Find where the given text appears and provide that cell's center as [x, y] coordinate. 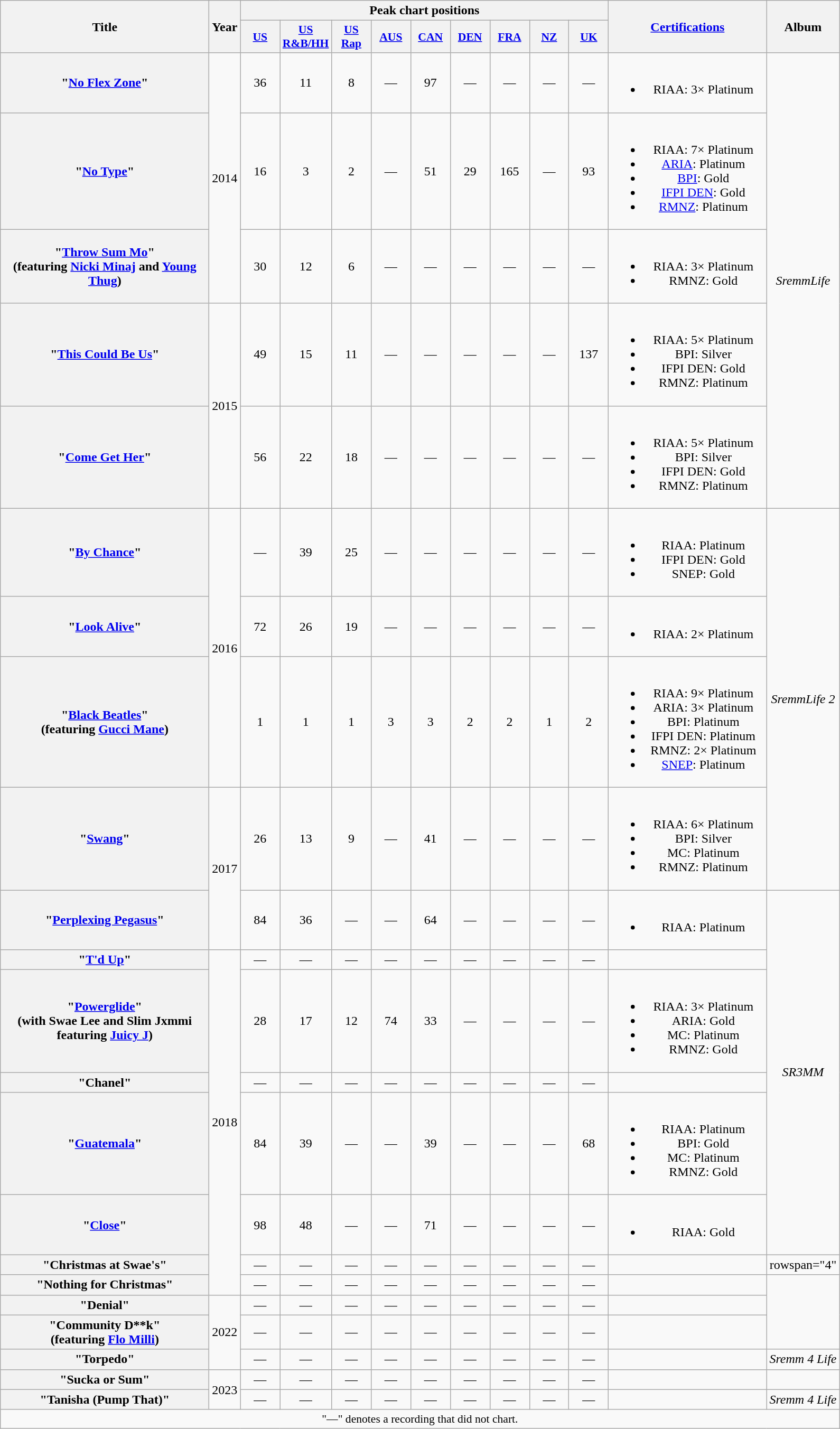
USRap [351, 37]
"Christmas at Swae's" [105, 1265]
Album [803, 26]
RIAA: 3× Platinum [688, 82]
SremmLife 2 [803, 699]
RIAA: 3× PlatinumARIA: GoldMC: PlatinumRMNZ: Gold [688, 1021]
"Powerglide"(with Swae Lee and Slim Jxmmi featuring Juicy J) [105, 1021]
17 [306, 1021]
"Black Beatles"(featuring Gucci Mane) [105, 722]
AUS [391, 37]
"Sucka or Sum" [105, 1379]
49 [260, 354]
71 [430, 1225]
RIAA: 2× Platinum [688, 627]
22 [306, 457]
165 [509, 171]
15 [306, 354]
41 [430, 838]
Title [105, 26]
RIAA: PlatinumIFPI DEN: GoldSNEP: Gold [688, 553]
RIAA: Gold [688, 1225]
13 [306, 838]
2023 [225, 1389]
US [260, 37]
137 [589, 354]
Certifications [688, 26]
2014 [225, 178]
72 [260, 627]
2016 [225, 648]
56 [260, 457]
6 [351, 266]
SR3MM [803, 1072]
9 [351, 838]
97 [430, 82]
98 [260, 1225]
"Nothing for Christmas" [105, 1285]
2017 [225, 868]
2018 [225, 1122]
48 [306, 1225]
"Chanel" [105, 1082]
18 [351, 457]
Year [225, 26]
NZ [549, 37]
"Tanisha (Pump That)" [105, 1399]
"Swang" [105, 838]
33 [430, 1021]
"T'd Up" [105, 960]
FRA [509, 37]
16 [260, 171]
RIAA: Platinum [688, 919]
RIAA: 3× PlatinumRMNZ: Gold [688, 266]
Peak chart positions [425, 11]
"No Type" [105, 171]
"Torpedo" [105, 1359]
93 [589, 171]
DEN [470, 37]
RIAA: 7× PlatinumARIA: PlatinumBPI: GoldIFPI DEN: GoldRMNZ: Platinum [688, 171]
RIAA: PlatinumBPI: GoldMC: PlatinumRMNZ: Gold [688, 1144]
"Perplexing Pegasus" [105, 919]
"Guatemala" [105, 1144]
68 [589, 1144]
25 [351, 553]
"This Could Be Us" [105, 354]
"Close" [105, 1225]
"Denial" [105, 1305]
"Look Alive" [105, 627]
8 [351, 82]
2022 [225, 1332]
USR&B/HH [306, 37]
"Come Get Her" [105, 457]
UK [589, 37]
RIAA: 9× PlatinumARIA: 3× PlatinumBPI: PlatinumIFPI DEN: PlatinumRMNZ: 2× PlatinumSNEP: Platinum [688, 722]
rowspan="4" [803, 1265]
"—" denotes a recording that did not chart. [420, 1419]
"No Flex Zone" [105, 82]
28 [260, 1021]
64 [430, 919]
CAN [430, 37]
"Throw Sum Mo"(featuring Nicki Minaj and Young Thug) [105, 266]
SremmLife [803, 281]
19 [351, 627]
51 [430, 171]
RIAA: 6× PlatinumBPI: SilverMC: PlatinumRMNZ: Platinum [688, 838]
29 [470, 171]
"Community D**k"(featuring Flo Milli) [105, 1332]
30 [260, 266]
"By Chance" [105, 553]
2015 [225, 406]
74 [391, 1021]
